Output the (x, y) coordinate of the center of the cell containing the given text.  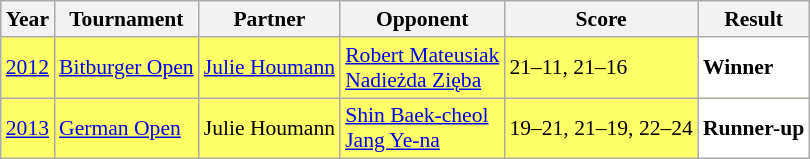
Year (28, 19)
19–21, 21–19, 22–24 (601, 128)
Score (601, 19)
German Open (126, 128)
Partner (270, 19)
Tournament (126, 19)
Winner (754, 68)
Robert Mateusiak Nadieżda Zięba (422, 68)
Opponent (422, 19)
2013 (28, 128)
2012 (28, 68)
Bitburger Open (126, 68)
21–11, 21–16 (601, 68)
Result (754, 19)
Runner-up (754, 128)
Shin Baek-cheol Jang Ye-na (422, 128)
